Determine the (X, Y) coordinate at the center of the cell enclosing the given text.  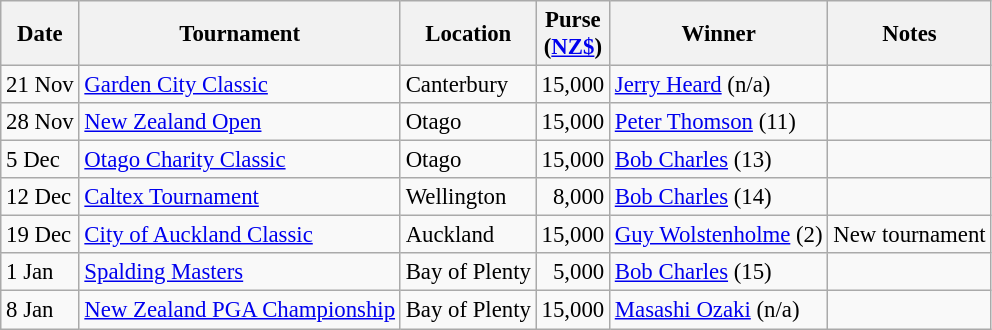
1 Jan (40, 273)
19 Dec (40, 235)
Masashi Ozaki (n/a) (718, 310)
Bob Charles (14) (718, 197)
Winner (718, 34)
City of Auckland Classic (240, 235)
Garden City Classic (240, 85)
Bob Charles (15) (718, 273)
Spalding Masters (240, 273)
New Zealand Open (240, 122)
Purse(NZ$) (572, 34)
Notes (910, 34)
Otago Charity Classic (240, 160)
5 Dec (40, 160)
Auckland (468, 235)
Canterbury (468, 85)
5,000 (572, 273)
Peter Thomson (11) (718, 122)
Tournament (240, 34)
Jerry Heard (n/a) (718, 85)
Date (40, 34)
8 Jan (40, 310)
Location (468, 34)
Guy Wolstenholme (2) (718, 235)
Bob Charles (13) (718, 160)
Wellington (468, 197)
12 Dec (40, 197)
New Zealand PGA Championship (240, 310)
New tournament (910, 235)
8,000 (572, 197)
Caltex Tournament (240, 197)
21 Nov (40, 85)
28 Nov (40, 122)
